Return the (x, y) coordinate for the center point of the cell that contains the specified text.  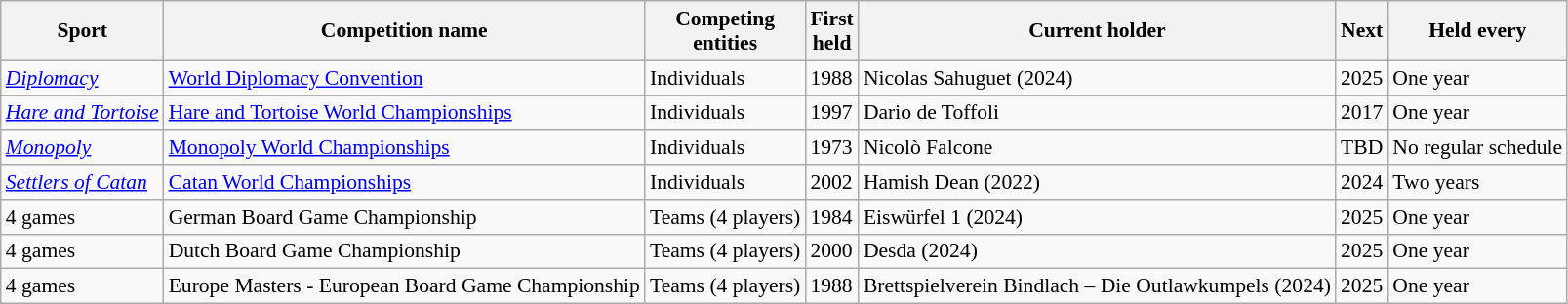
TBD (1362, 148)
Monopoly World Championships (404, 148)
Sport (82, 31)
Hare and Tortoise (82, 113)
Current holder (1097, 31)
Dutch Board Game Championship (404, 251)
1984 (831, 217)
Monopoly (82, 148)
Europe Masters - European Board Game Championship (404, 286)
2000 (831, 251)
Nicolas Sahuguet (2024) (1097, 78)
Hare and Tortoise World Championships (404, 113)
Diplomacy (82, 78)
2024 (1362, 182)
World Diplomacy Convention (404, 78)
No regular schedule (1477, 148)
2002 (831, 182)
2017 (1362, 113)
1997 (831, 113)
Brettspielverein Bindlach – Die Outlawkumpels (2024) (1097, 286)
Held every (1477, 31)
Catan World Championships (404, 182)
Competing entities (725, 31)
Eiswürfel 1 (2024) (1097, 217)
Two years (1477, 182)
Settlers of Catan (82, 182)
Desda (2024) (1097, 251)
German Board Game Championship (404, 217)
Next (1362, 31)
Dario de Toffoli (1097, 113)
Competition name (404, 31)
First held (831, 31)
Hamish Dean (2022) (1097, 182)
1973 (831, 148)
Nicolò Falcone (1097, 148)
